Pinpoint the cell where the given text exists, returning its (X, Y) midpoint coordinate. 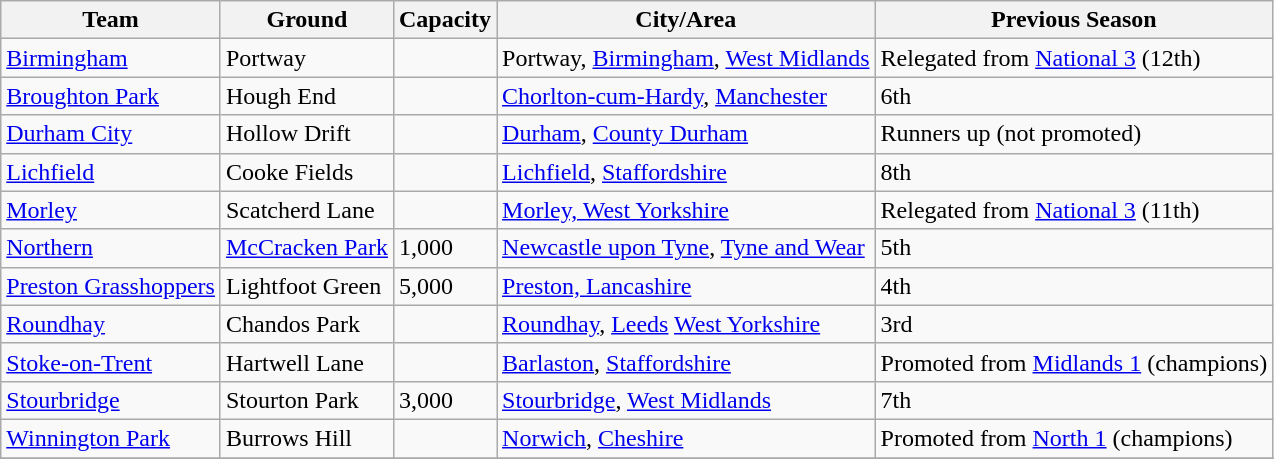
4th (1074, 286)
3rd (1074, 324)
5,000 (444, 286)
Durham, County Durham (686, 134)
7th (1074, 400)
Stourbridge, West Midlands (686, 400)
Hartwell Lane (306, 362)
Team (111, 20)
Newcastle upon Tyne, Tyne and Wear (686, 248)
Previous Season (1074, 20)
Morley, West Yorkshire (686, 210)
6th (1074, 96)
Barlaston, Staffordshire (686, 362)
Portway, Birmingham, West Midlands (686, 58)
Hough End (306, 96)
Portway (306, 58)
Chandos Park (306, 324)
Winnington Park (111, 438)
Relegated from National 3 (11th) (1074, 210)
Promoted from North 1 (champions) (1074, 438)
Roundhay, Leeds West Yorkshire (686, 324)
City/Area (686, 20)
1,000 (444, 248)
Roundhay (111, 324)
McCracken Park (306, 248)
Preston, Lancashire (686, 286)
Lichfield, Staffordshire (686, 172)
Lichfield (111, 172)
3,000 (444, 400)
Runners up (not promoted) (1074, 134)
Stourbridge (111, 400)
5th (1074, 248)
Durham City (111, 134)
Morley (111, 210)
Hollow Drift (306, 134)
Broughton Park (111, 96)
Chorlton-cum-Hardy, Manchester (686, 96)
Relegated from National 3 (12th) (1074, 58)
Birmingham (111, 58)
Northern (111, 248)
Lightfoot Green (306, 286)
Preston Grasshoppers (111, 286)
Scatcherd Lane (306, 210)
Norwich, Cheshire (686, 438)
Stourton Park (306, 400)
Cooke Fields (306, 172)
Burrows Hill (306, 438)
Ground (306, 20)
8th (1074, 172)
Promoted from Midlands 1 (champions) (1074, 362)
Capacity (444, 20)
Stoke-on-Trent (111, 362)
